Search for the cell housing the specified text and yield its (X, Y) center coordinate. 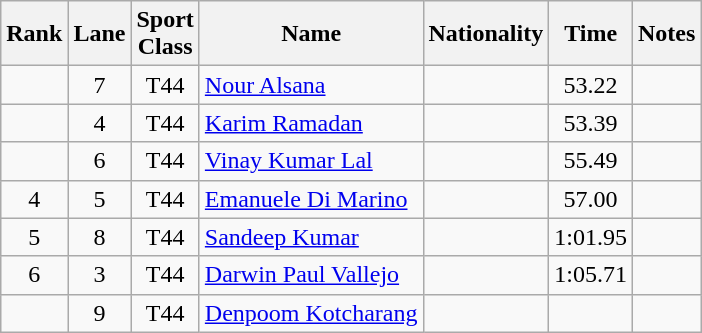
Denpoom Kotcharang (311, 313)
Emanuele Di Marino (311, 199)
9 (100, 313)
7 (100, 85)
Lane (100, 34)
Vinay Kumar Lal (311, 161)
57.00 (591, 199)
Karim Ramadan (311, 123)
Nationality (486, 34)
Name (311, 34)
55.49 (591, 161)
1:05.71 (591, 275)
1:01.95 (591, 237)
Rank (34, 34)
Notes (666, 34)
Sandeep Kumar (311, 237)
Darwin Paul Vallejo (311, 275)
53.22 (591, 85)
SportClass (165, 34)
Nour Alsana (311, 85)
53.39 (591, 123)
Time (591, 34)
3 (100, 275)
8 (100, 237)
